From the cell containing the given text, extract its center point as (x, y) coordinate. 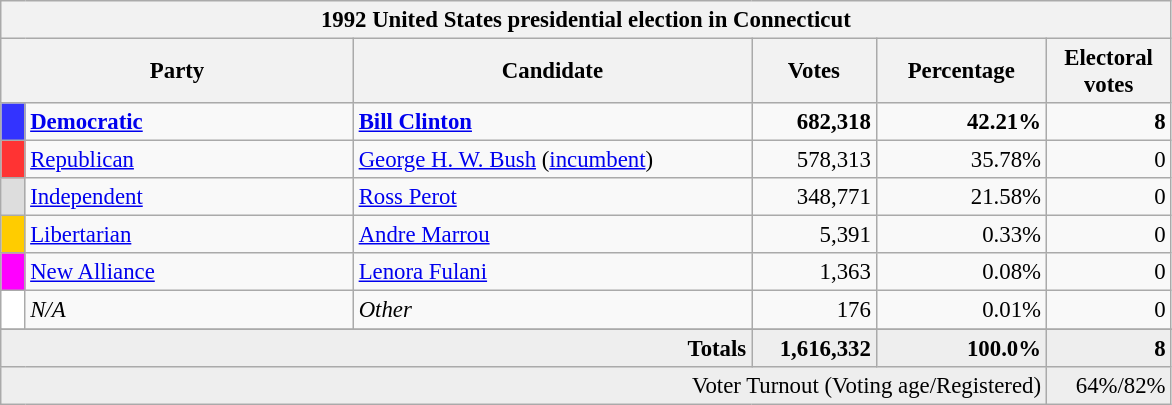
21.58% (961, 197)
Independent (189, 197)
0.08% (961, 273)
176 (814, 310)
682,318 (814, 122)
Other (552, 310)
Lenora Fulani (552, 273)
1,616,332 (814, 348)
578,313 (814, 160)
1992 United States presidential election in Connecticut (586, 20)
Democratic (189, 122)
Libertarian (189, 235)
0.01% (961, 310)
348,771 (814, 197)
Votes (814, 72)
0.33% (961, 235)
N/A (189, 310)
35.78% (961, 160)
100.0% (961, 348)
Candidate (552, 72)
1,363 (814, 273)
Andre Marrou (552, 235)
Voter Turnout (Voting age/Registered) (524, 385)
Percentage (961, 72)
Totals (376, 348)
42.21% (961, 122)
George H. W. Bush (incumbent) (552, 160)
5,391 (814, 235)
Republican (189, 160)
Bill Clinton (552, 122)
New Alliance (189, 273)
64%/82% (1108, 385)
Electoral votes (1108, 72)
Party (178, 72)
Ross Perot (552, 197)
